Find where the given text appears and provide that cell's center as [X, Y] coordinate. 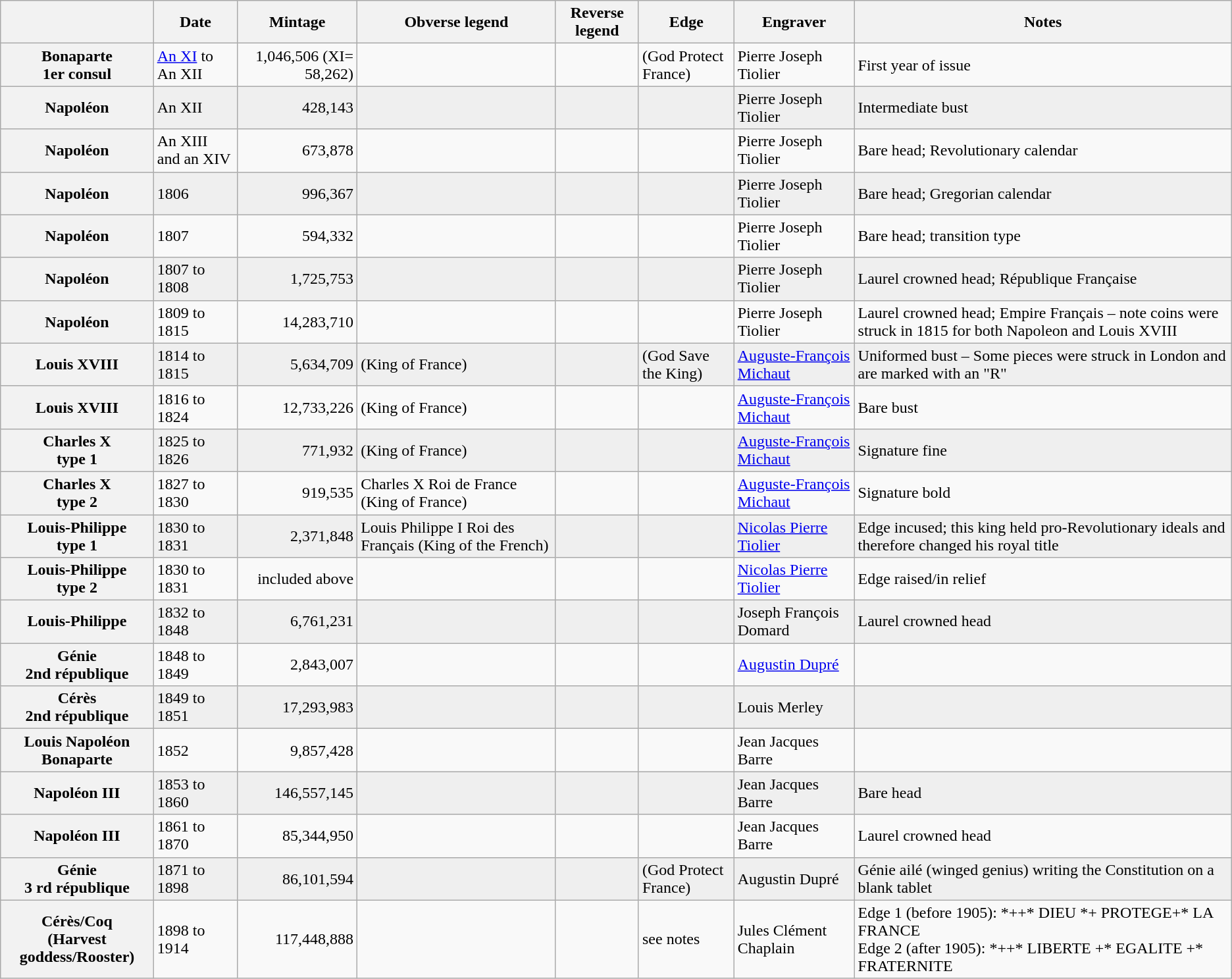
1898 to 1914 [195, 939]
Louis Napoléon Bonaparte [77, 751]
Intermediate bust [1042, 108]
Laurel crowned head; République Française [1042, 279]
428,143 [297, 108]
included above [297, 579]
1816 to 1824 [195, 407]
2,371,848 [297, 536]
117,448,888 [297, 939]
1827 to 1830 [195, 492]
Edge incused; this king held pro-Revolutionary ideals and therefore changed his royal title [1042, 536]
2,843,007 [297, 665]
1852 [195, 751]
1806 [195, 194]
1849 to 1851 [195, 707]
(God Save the King) [686, 365]
9,857,428 [297, 751]
Louis Philippe I Roi des Français (King of the French) [457, 536]
Charles Xtype 1 [77, 450]
Uniformed bust – Some pieces were struck in London and are marked with an "R" [1042, 365]
1,046,506 (XI= 58,262) [297, 65]
Cérès/Coq(Harvest goddess/Rooster) [77, 939]
1825 to 1826 [195, 450]
Bare head; Revolutionary calendar [1042, 150]
1814 to 1815 [195, 365]
1832 to 1848 [195, 622]
Bare bust [1042, 407]
Cérès2nd république [77, 707]
Signature fine [1042, 450]
1807 [195, 236]
673,878 [297, 150]
Génie3 rd république [77, 878]
5,634,709 [297, 365]
14,283,710 [297, 321]
Génie2nd république [77, 665]
First year of issue [1042, 65]
146,557,145 [297, 793]
1848 to 1849 [195, 665]
Joseph François Domard [794, 622]
An XII [195, 108]
Reverse legend [597, 22]
Louis-Philippetype 2 [77, 579]
Mintage [297, 22]
Bare head; transition type [1042, 236]
Notes [1042, 22]
Bare head [1042, 793]
Engraver [794, 22]
996,367 [297, 194]
1853 to 1860 [195, 793]
Bonaparte1er consul [77, 65]
Signature bold [1042, 492]
An XI to An XII [195, 65]
Charles X Roi de France (King of France) [457, 492]
919,535 [297, 492]
1871 to 1898 [195, 878]
12,733,226 [297, 407]
Génie ailé (winged genius) writing the Constitution on a blank tablet [1042, 878]
1861 to 1870 [195, 836]
17,293,983 [297, 707]
86,101,594 [297, 878]
1807 to 1808 [195, 279]
Laurel crowned head; Empire Français – note coins were struck in 1815 for both Napoleon and Louis XVIII [1042, 321]
1809 to 1815 [195, 321]
1,725,753 [297, 279]
Date [195, 22]
6,761,231 [297, 622]
Edge raised/in relief [1042, 579]
An XIII and an XIV [195, 150]
Edge [686, 22]
Jules Clément Chaplain [794, 939]
594,332 [297, 236]
Bare head; Gregorian calendar [1042, 194]
85,344,950 [297, 836]
771,932 [297, 450]
Louis-Philippetype 1 [77, 536]
Louis-Philippe [77, 622]
see notes [686, 939]
Charles Xtype 2 [77, 492]
Obverse legend [457, 22]
Edge 1 (before 1905): *++* DIEU *+ PROTEGE+* LA FRANCE Edge 2 (after 1905): *++* LIBERTE +* EGALITE +* FRATERNITE [1042, 939]
Louis Merley [794, 707]
